Identify which cell holds the provided text, then report its (X, Y) central coordinate. 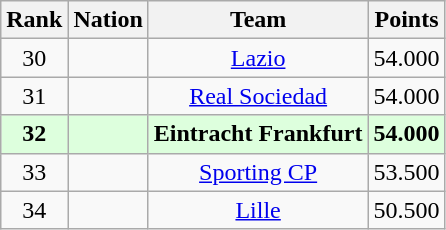
Eintracht Frankfurt (258, 134)
30 (34, 58)
Nation (108, 20)
50.500 (406, 210)
31 (34, 96)
53.500 (406, 172)
Real Sociedad (258, 96)
Team (258, 20)
Sporting CP (258, 172)
Lille (258, 210)
Lazio (258, 58)
33 (34, 172)
32 (34, 134)
34 (34, 210)
Rank (34, 20)
Points (406, 20)
